Provide the (X, Y) coordinate of the cell's center where the given text is located.  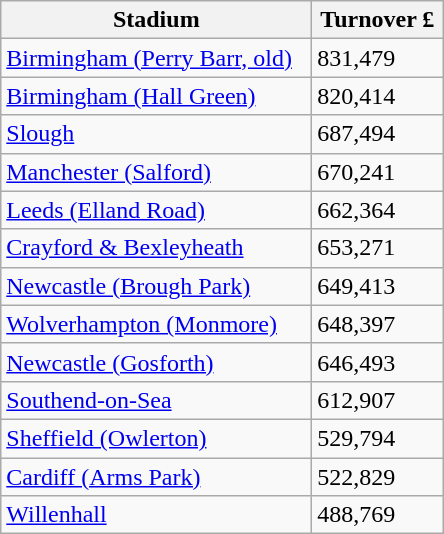
Turnover £ (378, 20)
646,493 (378, 362)
820,414 (378, 96)
612,907 (378, 400)
488,769 (378, 515)
522,829 (378, 477)
Birmingham (Perry Barr, old) (156, 58)
831,479 (378, 58)
Southend-on-Sea (156, 400)
687,494 (378, 134)
662,364 (378, 210)
Newcastle (Gosforth) (156, 362)
Manchester (Salford) (156, 172)
Slough (156, 134)
529,794 (378, 438)
Newcastle (Brough Park) (156, 286)
648,397 (378, 324)
649,413 (378, 286)
670,241 (378, 172)
Sheffield (Owlerton) (156, 438)
Stadium (156, 20)
Willenhall (156, 515)
Wolverhampton (Monmore) (156, 324)
Leeds (Elland Road) (156, 210)
Cardiff (Arms Park) (156, 477)
Crayford & Bexleyheath (156, 248)
653,271 (378, 248)
Birmingham (Hall Green) (156, 96)
